Scan for the cell matching the given text and deliver its [x, y] coordinate at center. 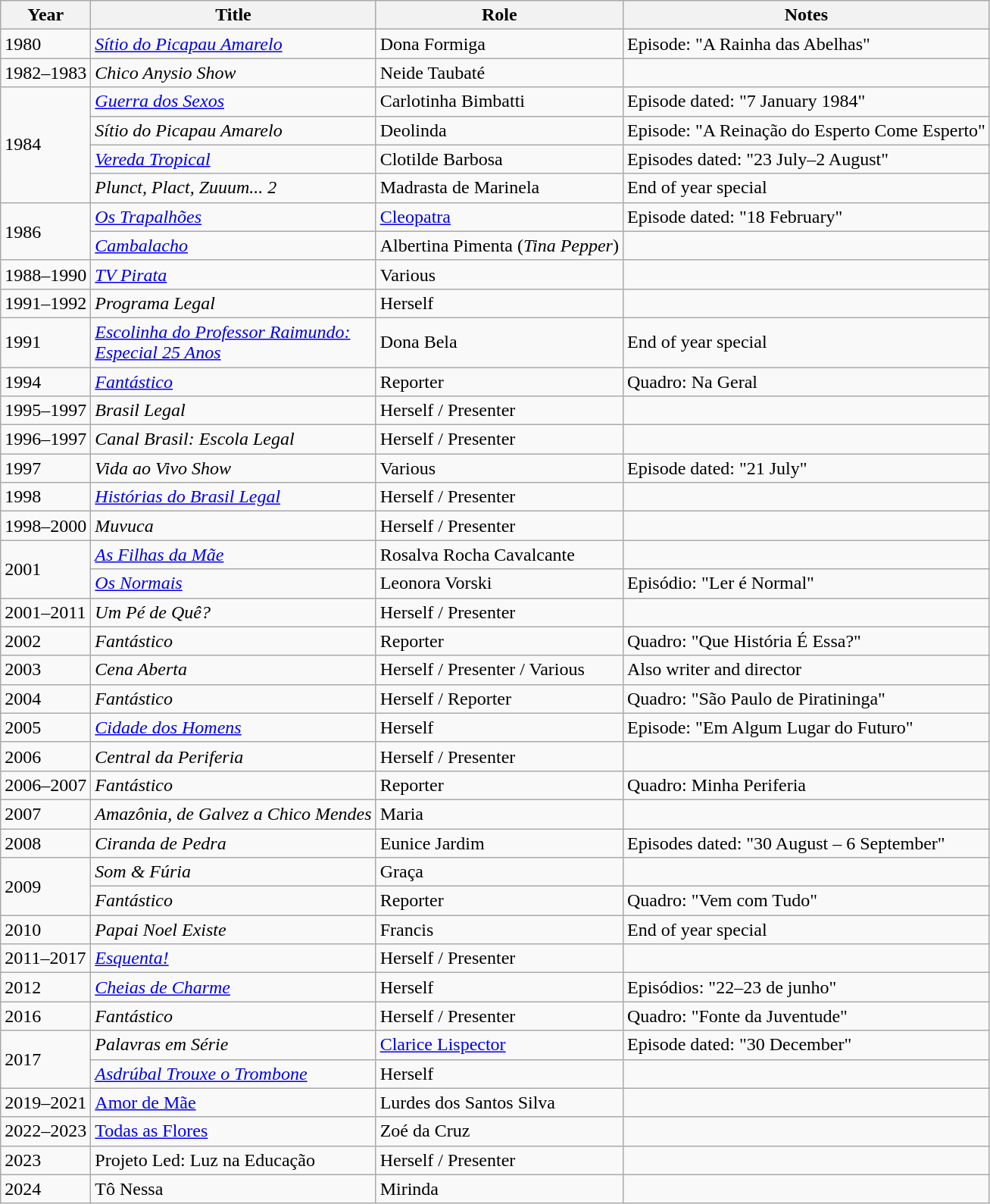
Maria [499, 814]
1996–1997 [45, 439]
1995–1997 [45, 411]
Clotilde Barbosa [499, 159]
1997 [45, 468]
Episode: "A Rainha das Abelhas" [806, 44]
Central da Periferia [233, 756]
Episódios: "22–23 de junho" [806, 987]
1991 [45, 342]
Also writer and director [806, 670]
Albertina Pimenta (Tina Pepper) [499, 245]
1998 [45, 497]
Cidade dos Homens [233, 727]
Quadro: "São Paulo de Piratininga" [806, 699]
Episode: "A Reinação do Esperto Come Esperto" [806, 130]
Cheias de Charme [233, 987]
2009 [45, 887]
Os Trapalhões [233, 217]
Vereda Tropical [233, 159]
Episodes dated: "30 August – 6 September" [806, 843]
1982–1983 [45, 73]
Programa Legal [233, 303]
2008 [45, 843]
Amor de Mãe [233, 1102]
2006–2007 [45, 785]
Lurdes dos Santos Silva [499, 1102]
2003 [45, 670]
Neide Taubaté [499, 73]
Rosalva Rocha Cavalcante [499, 555]
Quadro: "Que História É Essa?" [806, 641]
Graça [499, 872]
Role [499, 15]
2001 [45, 569]
2002 [45, 641]
Deolinda [499, 130]
Cena Aberta [233, 670]
1980 [45, 44]
Episode dated: "21 July" [806, 468]
Herself / Presenter / Various [499, 670]
Brasil Legal [233, 411]
Year [45, 15]
2004 [45, 699]
Title [233, 15]
Escolinha do Professor Raimundo:Especial 25 Anos [233, 342]
1998–2000 [45, 526]
Leonora Vorski [499, 583]
Tô Nessa [233, 1189]
Dona Bela [499, 342]
Palavras em Série [233, 1045]
Canal Brasil: Escola Legal [233, 439]
Guerra dos Sexos [233, 102]
Papai Noel Existe [233, 930]
Amazônia, de Galvez a Chico Mendes [233, 814]
Episode dated: "7 January 1984" [806, 102]
Episode dated: "18 February" [806, 217]
Cambalacho [233, 245]
Todas as Flores [233, 1131]
2016 [45, 1016]
2001–2011 [45, 612]
Quadro: Na Geral [806, 381]
Os Normais [233, 583]
Quadro: "Fonte da Juventude" [806, 1016]
2024 [45, 1189]
Quadro: Minha Periferia [806, 785]
Episodes dated: "23 July–2 August" [806, 159]
Plunct, Plact, Zuuum... 2 [233, 188]
2007 [45, 814]
Mirinda [499, 1189]
Zoé da Cruz [499, 1131]
Chico Anysio Show [233, 73]
Quadro: "Vem com Tudo" [806, 901]
2022–2023 [45, 1131]
Carlotinha Bimbatti [499, 102]
Muvuca [233, 526]
Clarice Lispector [499, 1045]
Asdrúbal Trouxe o Trombone [233, 1074]
Um Pé de Quê? [233, 612]
1986 [45, 231]
Eunice Jardim [499, 843]
Projeto Led: Luz na Educação [233, 1160]
Som & Fúria [233, 872]
Ciranda de Pedra [233, 843]
As Filhas da Mãe [233, 555]
1984 [45, 145]
2006 [45, 756]
1994 [45, 381]
2010 [45, 930]
Episode: "Em Algum Lugar do Futuro" [806, 727]
Herself / Reporter [499, 699]
2017 [45, 1059]
Esquenta! [233, 959]
Notes [806, 15]
2023 [45, 1160]
Episode dated: "30 December" [806, 1045]
2011–2017 [45, 959]
Histórias do Brasil Legal [233, 497]
Episódio: "Ler é Normal" [806, 583]
Cleopatra [499, 217]
1988–1990 [45, 274]
Dona Formiga [499, 44]
Vida ao Vivo Show [233, 468]
2012 [45, 987]
TV Pirata [233, 274]
Madrasta de Marinela [499, 188]
Francis [499, 930]
2019–2021 [45, 1102]
1991–1992 [45, 303]
2005 [45, 727]
